Locate the cell with the specified text and output its [X, Y] center coordinate. 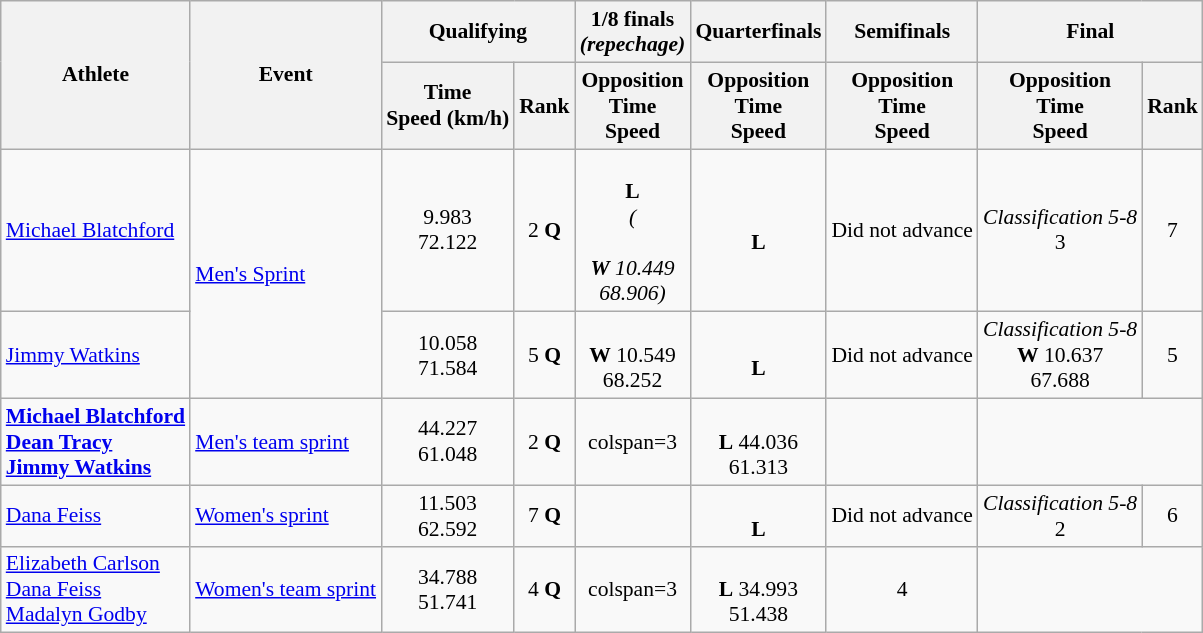
L 44.03661.313 [758, 442]
Michael BlatchfordDean TracyJimmy Watkins [96, 442]
Women's team sprint [286, 590]
Michael Blatchford [96, 230]
Classification 5-83 [1060, 230]
6 [1172, 516]
7 Q [544, 516]
10.05871.584 [448, 356]
Men's team sprint [286, 442]
L 34.99351.438 [758, 590]
4 [902, 590]
W 10.54968.252 [633, 356]
Event [286, 75]
5 [1172, 356]
L(W 10.44968.906) [633, 230]
Women's sprint [286, 516]
Dana Feiss [96, 516]
4 Q [544, 590]
9.98372.122 [448, 230]
34.78851.741 [448, 590]
Classification 5-8W 10.63767.688 [1060, 356]
Jimmy Watkins [96, 356]
44.22761.048 [448, 442]
Classification 5-82 [1060, 516]
Quarterfinals [758, 32]
Elizabeth CarlsonDana FeissMadalyn Godby [96, 590]
Semifinals [902, 32]
Qualifying [478, 32]
1/8 finals(repechage) [633, 32]
Final [1090, 32]
Athlete [96, 75]
11.50362.592 [448, 516]
TimeSpeed (km/h) [448, 106]
5 Q [544, 356]
7 [1172, 230]
Men's Sprint [286, 274]
